Extract the [x, y] coordinate from the center of the cell holding the provided text.  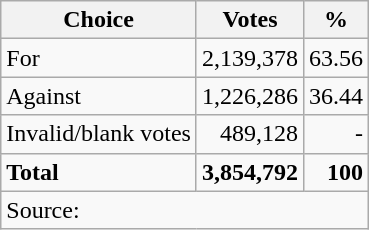
- [336, 134]
Invalid/blank votes [99, 134]
Choice [99, 20]
489,128 [250, 134]
Total [99, 172]
Source: [185, 210]
1,226,286 [250, 96]
Votes [250, 20]
% [336, 20]
63.56 [336, 58]
For [99, 58]
3,854,792 [250, 172]
36.44 [336, 96]
100 [336, 172]
Against [99, 96]
2,139,378 [250, 58]
